Locate the cell with the specified text and output its [x, y] center coordinate. 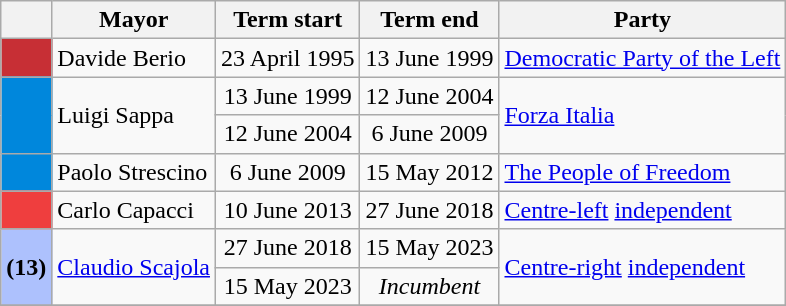
Democratic Party of the Left [642, 58]
Davide Berio [134, 58]
Carlo Capacci [134, 210]
(13) [26, 267]
Incumbent [430, 286]
23 April 1995 [288, 58]
The People of Freedom [642, 172]
Mayor [134, 20]
Term start [288, 20]
Term end [430, 20]
Claudio Scajola [134, 267]
Forza Italia [642, 115]
Centre-left independent [642, 210]
15 May 2012 [430, 172]
Centre-right independent [642, 267]
10 June 2013 [288, 210]
Paolo Strescino [134, 172]
Party [642, 20]
Luigi Sappa [134, 115]
